Determine the [x, y] coordinate at the center of the cell enclosing the given text.  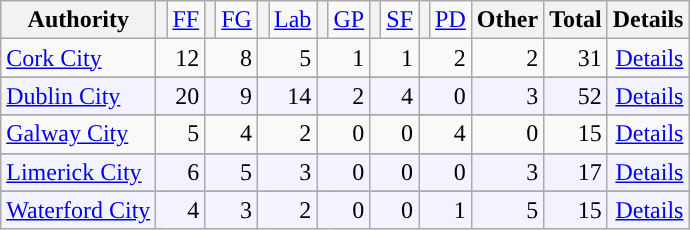
20 [180, 96]
Total [576, 20]
Limerick City [78, 172]
8 [232, 58]
PD [451, 20]
Lab [293, 20]
6 [180, 172]
31 [576, 58]
GP [349, 20]
Waterford City [78, 210]
FF [186, 20]
Other [507, 20]
9 [232, 96]
52 [576, 96]
Cork City [78, 58]
SF [400, 20]
Authority [78, 20]
14 [286, 96]
17 [576, 172]
FG [237, 20]
Galway City [78, 134]
12 [180, 58]
Dublin City [78, 96]
